Find where the given text appears and provide that cell's center as (x, y) coordinate. 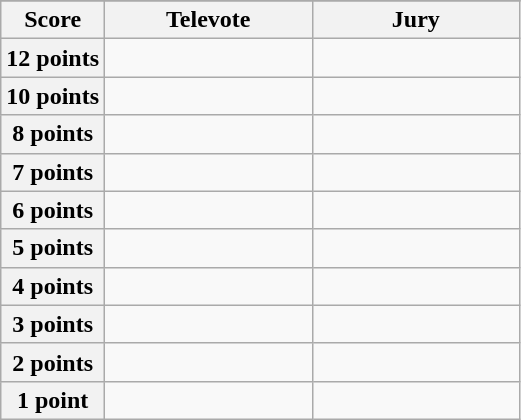
10 points (53, 96)
3 points (53, 324)
6 points (53, 210)
Televote (209, 20)
8 points (53, 134)
Jury (416, 20)
7 points (53, 172)
12 points (53, 58)
4 points (53, 286)
5 points (53, 248)
Score (53, 20)
2 points (53, 362)
1 point (53, 400)
